Capture the cell that displays the provided text and extract its (X, Y) central coordinate. 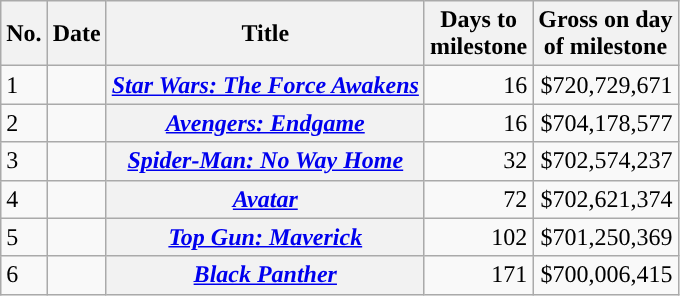
$701,250,369 (606, 237)
Title (265, 34)
Days to milestone (478, 34)
Date (76, 34)
$704,178,577 (606, 123)
6 (24, 275)
$700,006,415 (606, 275)
Top Gun: Maverick (265, 237)
1 (24, 85)
32 (478, 161)
3 (24, 161)
$702,621,374 (606, 199)
Spider-Man: No Way Home (265, 161)
$720,729,671 (606, 85)
Gross on day of milestone (606, 34)
102 (478, 237)
Avengers: Endgame (265, 123)
2 (24, 123)
171 (478, 275)
72 (478, 199)
Avatar (265, 199)
5 (24, 237)
No. (24, 34)
Star Wars: The Force Awakens (265, 85)
$702,574,237 (606, 161)
4 (24, 199)
Black Panther (265, 275)
